Search for the cell housing the specified text and yield its (x, y) center coordinate. 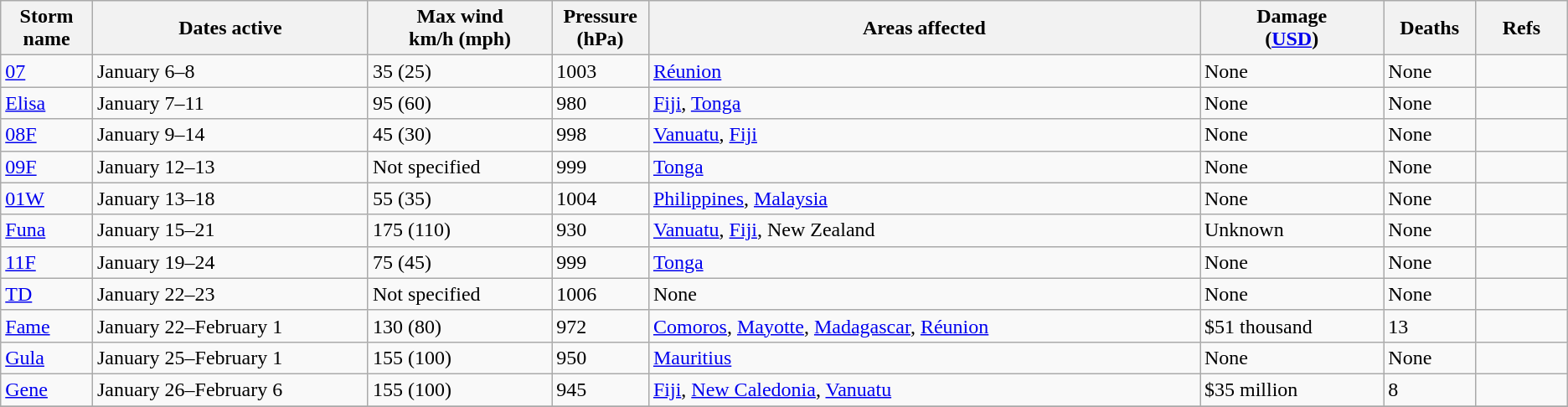
January 22–February 1 (230, 326)
950 (601, 358)
Gula (47, 358)
45 (30) (459, 135)
January 15–21 (230, 230)
Fiji, New Caledonia, Vanuatu (924, 389)
Fame (47, 326)
Damage(USD) (1292, 28)
Mauritius (924, 358)
Gene (47, 389)
Funa (47, 230)
930 (601, 230)
945 (601, 389)
55 (35) (459, 198)
January 25–February 1 (230, 358)
13 (1430, 326)
January 7–11 (230, 103)
980 (601, 103)
Elisa (47, 103)
972 (601, 326)
Refs (1521, 28)
Dates active (230, 28)
Vanuatu, Fiji (924, 135)
Pressure(hPa) (601, 28)
75 (45) (459, 262)
Storm name (47, 28)
TD (47, 294)
Max windkm/h (mph) (459, 28)
35 (25) (459, 71)
January 19–24 (230, 262)
January 22–23 (230, 294)
130 (80) (459, 326)
January 13–18 (230, 198)
01W (47, 198)
1004 (601, 198)
January 12–13 (230, 167)
95 (60) (459, 103)
Réunion (924, 71)
Unknown (1292, 230)
07 (47, 71)
January 9–14 (230, 135)
Comoros, Mayotte, Madagascar, Réunion (924, 326)
998 (601, 135)
1006 (601, 294)
Vanuatu, Fiji, New Zealand (924, 230)
$51 thousand (1292, 326)
Deaths (1430, 28)
1003 (601, 71)
08F (47, 135)
8 (1430, 389)
Fiji, Tonga (924, 103)
11F (47, 262)
January 6–8 (230, 71)
09F (47, 167)
175 (110) (459, 230)
$35 million (1292, 389)
Philippines, Malaysia (924, 198)
January 26–February 6 (230, 389)
Areas affected (924, 28)
